From the cell containing the given text, extract its center point as [X, Y] coordinate. 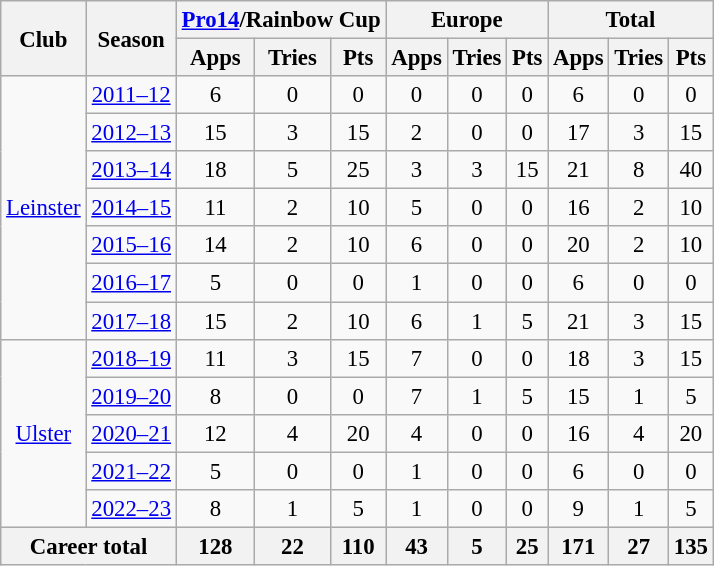
2022–23 [131, 509]
22 [292, 546]
14 [215, 245]
171 [578, 546]
Career total [89, 546]
Season [131, 38]
Europe [467, 20]
27 [639, 546]
40 [690, 170]
17 [578, 133]
Club [44, 38]
2020–21 [131, 433]
110 [358, 546]
2021–22 [131, 471]
2012–13 [131, 133]
Ulster [44, 433]
2015–16 [131, 245]
43 [416, 546]
2014–15 [131, 208]
2019–20 [131, 396]
2018–19 [131, 358]
Leinster [44, 208]
128 [215, 546]
Total [631, 20]
Pro14/Rainbow Cup [281, 20]
2011–12 [131, 95]
2013–14 [131, 170]
2016–17 [131, 283]
135 [690, 546]
2017–18 [131, 321]
9 [578, 509]
12 [215, 433]
